Extract the [X, Y] coordinate from the center of the cell holding the provided text.  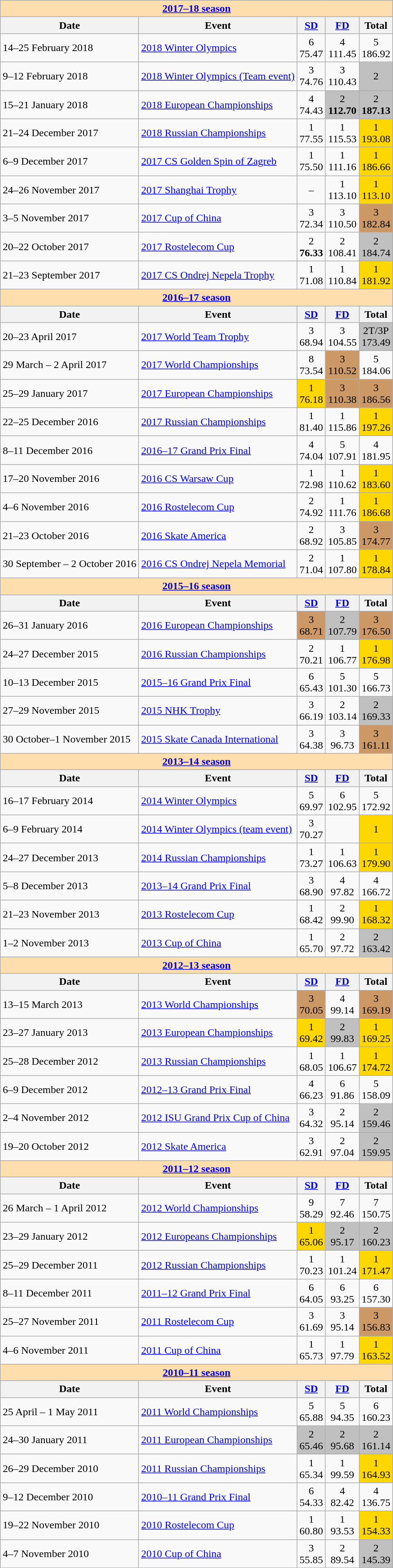
1 76.18 [311, 394]
5 107.91 [342, 450]
6 54.33 [311, 1496]
2 187.13 [376, 105]
20–22 October 2017 [70, 246]
3 68.90 [311, 886]
8–11 December 2011 [70, 1293]
2011 Russian Championships [218, 1468]
2017 CS Ondrej Nepela Trophy [218, 275]
2013 Rostelecom Cup [218, 914]
1 179.90 [376, 857]
2 97.04 [342, 1146]
1 171.47 [376, 1265]
1 75.50 [311, 162]
3 55.85 [311, 1553]
1 183.60 [376, 478]
1 164.93 [376, 1468]
4 99.14 [342, 1004]
6 157.30 [376, 1293]
3 72.34 [311, 218]
2 74.92 [311, 507]
2011 World Championships [218, 1412]
2016 Russian Championships [218, 654]
6 64.05 [311, 1293]
5 184.06 [376, 365]
2 76.33 [311, 246]
3 61.69 [311, 1322]
– [311, 189]
4 74.43 [311, 105]
4 97.82 [342, 886]
5 65.88 [311, 1412]
13–15 March 2013 [70, 1004]
30 October–1 November 2015 [70, 739]
1 81.40 [311, 422]
1 72.98 [311, 478]
3 110.38 [342, 394]
2010–11 Grand Prix Final [218, 1496]
4 74.04 [311, 450]
1 106.63 [342, 857]
6 160.23 [376, 1412]
2 107.79 [342, 625]
6–9 December 2017 [70, 162]
2016 CS Ondrej Nepela Memorial [218, 564]
2017 Cup of China [218, 218]
2 99.90 [342, 914]
1 65.06 [311, 1236]
2014 Winter Olympics (team event) [218, 829]
6 91.86 [342, 1090]
2010 Cup of China [218, 1553]
24–26 November 2017 [70, 189]
7 150.75 [376, 1208]
21–23 October 2016 [70, 535]
5 166.73 [376, 682]
9–12 February 2018 [70, 76]
2017 World Championships [218, 365]
6–9 February 2014 [70, 829]
1 169.25 [376, 1033]
2014 Winter Olympics [218, 801]
14–25 February 2018 [70, 48]
2016 Rostelecom Cup [218, 507]
2 70.21 [311, 654]
2011 European Championships [218, 1440]
9 58.29 [311, 1208]
2018 Russian Championships [218, 133]
23–27 January 2013 [70, 1033]
2012 Europeans Championships [218, 1236]
2017 European Championships [218, 394]
2 161.14 [376, 1440]
3 169.19 [376, 1004]
2 65.46 [311, 1440]
2013 European Championships [218, 1033]
2 159.46 [376, 1118]
2 184.74 [376, 246]
3 64.38 [311, 739]
1 163.52 [376, 1350]
2015–16 Grand Prix Final [218, 682]
1 65.34 [311, 1468]
1 115.86 [342, 422]
15–21 January 2018 [70, 105]
25–29 December 2011 [70, 1265]
2016 European Championships [218, 625]
1 197.26 [376, 422]
2016–17 season [196, 297]
1 110.62 [342, 478]
26–31 January 2016 [70, 625]
1 68.42 [311, 914]
3 96.73 [342, 739]
10–13 December 2015 [70, 682]
17–20 November 2016 [70, 478]
2 159.95 [376, 1146]
2012–13 season [196, 965]
3 95.14 [342, 1322]
24–30 January 2011 [70, 1440]
2014 Russian Championships [218, 857]
4–6 November 2011 [70, 1350]
2 89.54 [342, 1553]
3 174.77 [376, 535]
1 97.79 [342, 1350]
3 74.76 [311, 76]
25 April – 1 May 2011 [70, 1412]
1 193.08 [376, 133]
1 99.59 [342, 1468]
2 99.83 [342, 1033]
4–6 November 2016 [70, 507]
2017 World Team Trophy [218, 337]
2–4 November 2012 [70, 1118]
2017–18 season [196, 9]
2012–13 Grand Prix Final [218, 1090]
2016–17 Grand Prix Final [218, 450]
2 112.70 [342, 105]
2011 Cup of China [218, 1350]
2 95.68 [342, 1440]
25–27 November 2011 [70, 1322]
3 70.27 [311, 829]
3 110.50 [342, 218]
2 160.23 [376, 1236]
3 156.83 [376, 1322]
3 70.05 [311, 1004]
1 70.23 [311, 1265]
3–5 November 2017 [70, 218]
4–7 November 2010 [70, 1553]
1 111.76 [342, 507]
8–11 December 2016 [70, 450]
4 136.75 [376, 1496]
2015–16 season [196, 586]
3 62.91 [311, 1146]
1 186.66 [376, 162]
2 68.92 [311, 535]
1 71.08 [311, 275]
2013–14 Grand Prix Final [218, 886]
6–9 December 2012 [70, 1090]
21–23 September 2017 [70, 275]
19–20 October 2012 [70, 1146]
4 111.45 [342, 48]
2013–14 season [196, 762]
1 186.68 [376, 507]
2018 European Championships [218, 105]
8 73.54 [311, 365]
3 161.11 [376, 739]
19–22 November 2010 [70, 1525]
21–23 November 2013 [70, 914]
2 [376, 76]
5 69.97 [311, 801]
23–29 January 2012 [70, 1236]
2013 Cup of China [218, 943]
3 105.85 [342, 535]
26–29 December 2010 [70, 1468]
2 163.42 [376, 943]
2012 Russian Championships [218, 1265]
20–23 April 2017 [70, 337]
9–12 December 2010 [70, 1496]
2016 CS Warsaw Cup [218, 478]
16–17 February 2014 [70, 801]
3 110.43 [342, 76]
1 93.53 [342, 1525]
1 178.84 [376, 564]
22–25 December 2016 [70, 422]
1 115.53 [342, 133]
1 101.24 [342, 1265]
3 182.84 [376, 218]
1 77.55 [311, 133]
5–8 December 2013 [70, 886]
3 176.50 [376, 625]
3 110.52 [342, 365]
1 68.05 [311, 1061]
24–27 December 2015 [70, 654]
1 110.84 [342, 275]
4 166.72 [376, 886]
1 181.92 [376, 275]
2011–12 season [196, 1169]
2015 Skate Canada International [218, 739]
30 September – 2 October 2016 [70, 564]
6 65.43 [311, 682]
1 [376, 829]
4 181.95 [376, 450]
5 101.30 [342, 682]
24–27 December 2013 [70, 857]
2018 Winter Olympics [218, 48]
6 75.47 [311, 48]
25–28 December 2012 [70, 1061]
1 111.16 [342, 162]
5 158.09 [376, 1090]
2013 Russian Championships [218, 1061]
4 82.42 [342, 1496]
2010 Rostelecom Cup [218, 1525]
1 65.73 [311, 1350]
5 94.35 [342, 1412]
2018 Winter Olympics (Team event) [218, 76]
1 69.42 [311, 1033]
2017 Shanghai Trophy [218, 189]
2 71.04 [311, 564]
27–29 November 2015 [70, 711]
1 174.72 [376, 1061]
2T/3P 173.49 [376, 337]
3 186.56 [376, 394]
2011–12 Grand Prix Final [218, 1293]
4 66.23 [311, 1090]
6 102.95 [342, 801]
6 93.25 [342, 1293]
2017 CS Golden Spin of Zagreb [218, 162]
1 154.33 [376, 1525]
1 73.27 [311, 857]
2016 Skate America [218, 535]
26 March – 1 April 2012 [70, 1208]
1 60.80 [311, 1525]
2 108.41 [342, 246]
21–24 December 2017 [70, 133]
2011 Rostelecom Cup [218, 1322]
2 145.39 [376, 1553]
1 65.70 [311, 943]
1 176.98 [376, 654]
3 68.71 [311, 625]
1 168.32 [376, 914]
7 92.46 [342, 1208]
2 169.33 [376, 711]
25–29 January 2017 [70, 394]
2012 World Championships [218, 1208]
1 106.67 [342, 1061]
1–2 November 2013 [70, 943]
3 64.32 [311, 1118]
2 95.17 [342, 1236]
3 104.55 [342, 337]
5 186.92 [376, 48]
1 106.77 [342, 654]
2015 NHK Trophy [218, 711]
2013 World Championships [218, 1004]
2 95.14 [342, 1118]
2017 Rostelecom Cup [218, 246]
1 107.80 [342, 564]
29 March – 2 April 2017 [70, 365]
3 68.94 [311, 337]
5 172.92 [376, 801]
2010–11 season [196, 1372]
2 103.14 [342, 711]
2012 ISU Grand Prix Cup of China [218, 1118]
3 66.19 [311, 711]
2 97.72 [342, 943]
2012 Skate America [218, 1146]
2017 Russian Championships [218, 422]
